Determine the (X, Y) coordinate at the center of the cell enclosing the given text.  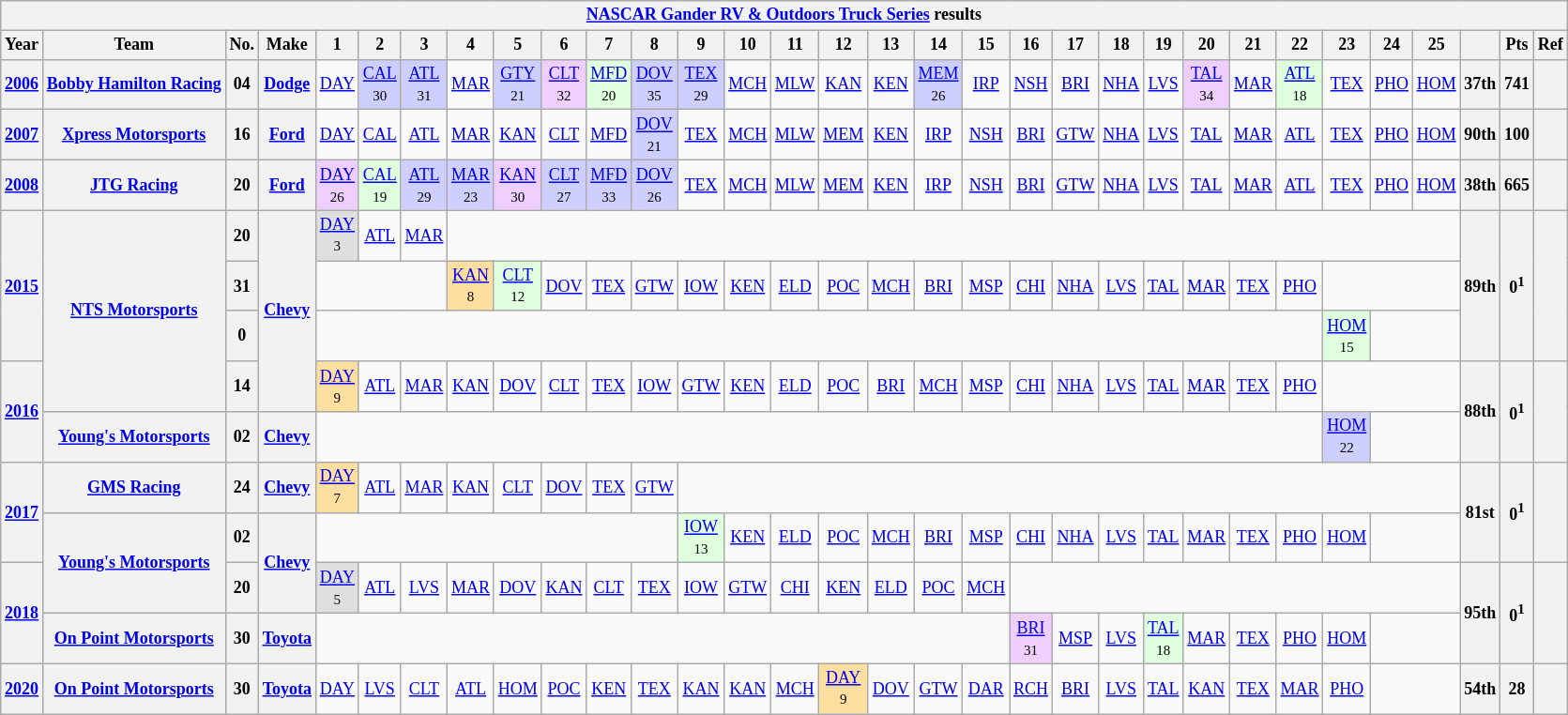
JTG Racing (133, 185)
DOV26 (654, 185)
KAN8 (471, 286)
No. (242, 45)
28 (1517, 689)
04 (242, 84)
6 (564, 45)
15 (986, 45)
2018 (23, 614)
88th (1481, 411)
TAL34 (1207, 84)
11 (796, 45)
NTS Motorsports (133, 312)
MFD20 (609, 84)
8 (654, 45)
MFD (609, 135)
MFD33 (609, 185)
2 (379, 45)
3 (424, 45)
TAL18 (1164, 638)
DAY7 (337, 487)
CLT12 (518, 286)
13 (891, 45)
Bobby Hamilton Racing (133, 84)
2007 (23, 135)
DOV21 (654, 135)
IOW13 (701, 538)
7 (609, 45)
25 (1436, 45)
23 (1347, 45)
DAY5 (337, 588)
ATL18 (1300, 84)
741 (1517, 84)
0 (242, 336)
KAN30 (518, 185)
21 (1254, 45)
Xpress Motorsports (133, 135)
ATL29 (424, 185)
2017 (23, 512)
CLT27 (564, 185)
10 (748, 45)
CAL (379, 135)
38th (1481, 185)
2006 (23, 84)
18 (1121, 45)
81st (1481, 512)
37th (1481, 84)
CLT32 (564, 84)
BRI31 (1031, 638)
CAL19 (379, 185)
90th (1481, 135)
DAY26 (337, 185)
TEX29 (701, 84)
Ref (1550, 45)
CAL30 (379, 84)
2020 (23, 689)
2016 (23, 411)
MEM26 (938, 84)
GMS Racing (133, 487)
HOM22 (1347, 437)
Pts (1517, 45)
DOV35 (654, 84)
Team (133, 45)
5 (518, 45)
RCH (1031, 689)
NASCAR Gander RV & Outdoors Truck Series results (784, 15)
GTY21 (518, 84)
54th (1481, 689)
DAY3 (337, 236)
4 (471, 45)
MAR23 (471, 185)
17 (1075, 45)
ATL31 (424, 84)
2015 (23, 285)
HOM15 (1347, 336)
Year (23, 45)
9 (701, 45)
Make (287, 45)
19 (1164, 45)
31 (242, 286)
2008 (23, 185)
Dodge (287, 84)
1 (337, 45)
22 (1300, 45)
100 (1517, 135)
DAR (986, 689)
89th (1481, 285)
12 (844, 45)
95th (1481, 614)
665 (1517, 185)
